Search for the cell housing the specified text and yield its (x, y) center coordinate. 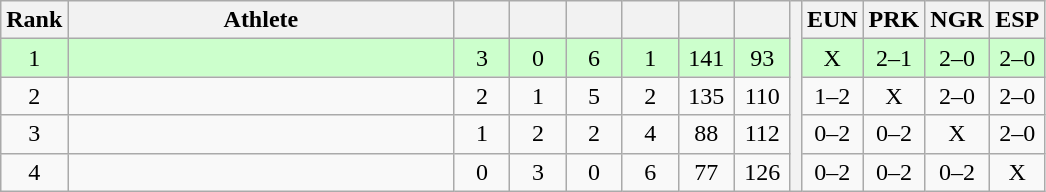
135 (706, 96)
Athlete (261, 20)
EUN (832, 20)
110 (762, 96)
126 (762, 172)
ESP (1017, 20)
1–2 (832, 96)
77 (706, 172)
NGR (957, 20)
5 (594, 96)
PRK (894, 20)
112 (762, 134)
93 (762, 58)
88 (706, 134)
141 (706, 58)
Rank (34, 20)
2–1 (894, 58)
